Determine the [X, Y] coordinate at the center of the cell enclosing the given text.  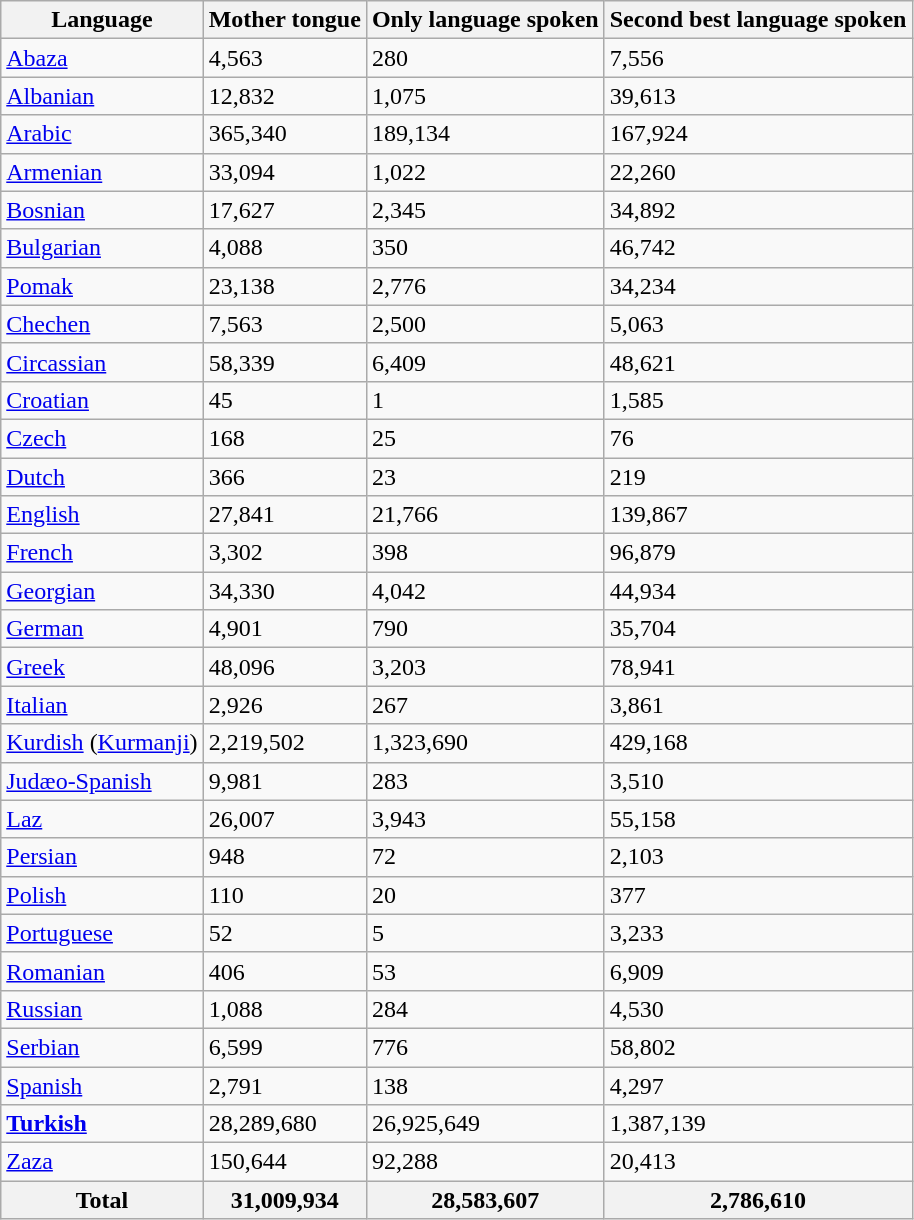
Greek [102, 667]
284 [485, 1009]
6,409 [485, 362]
45 [284, 400]
1,323,690 [485, 743]
Arabic [102, 134]
Romanian [102, 971]
4,042 [485, 591]
1,387,139 [758, 1124]
44,934 [758, 591]
189,134 [485, 134]
150,644 [284, 1162]
34,330 [284, 591]
Judæo-Spanish [102, 781]
92,288 [485, 1162]
948 [284, 857]
9,981 [284, 781]
1,088 [284, 1009]
53 [485, 971]
Armenian [102, 172]
2,776 [485, 286]
267 [485, 705]
Bulgarian [102, 248]
5 [485, 933]
Kurdish (Kurmanji) [102, 743]
3,302 [284, 553]
366 [284, 477]
4,530 [758, 1009]
58,339 [284, 362]
Laz [102, 819]
2,926 [284, 705]
776 [485, 1047]
78,941 [758, 667]
French [102, 553]
377 [758, 895]
Italian [102, 705]
2,791 [284, 1085]
350 [485, 248]
Only language spoken [485, 20]
219 [758, 477]
429,168 [758, 743]
1 [485, 400]
Portuguese [102, 933]
35,704 [758, 629]
12,832 [284, 96]
76 [758, 438]
4,297 [758, 1085]
3,510 [758, 781]
Polish [102, 895]
2,219,502 [284, 743]
Bosnian [102, 210]
3,203 [485, 667]
20,413 [758, 1162]
Croatian [102, 400]
46,742 [758, 248]
34,234 [758, 286]
33,094 [284, 172]
4,901 [284, 629]
52 [284, 933]
28,583,607 [485, 1200]
Albanian [102, 96]
4,088 [284, 248]
6,599 [284, 1047]
Total [102, 1200]
21,766 [485, 515]
39,613 [758, 96]
48,621 [758, 362]
German [102, 629]
26,925,649 [485, 1124]
1,075 [485, 96]
6,909 [758, 971]
7,563 [284, 324]
Circassian [102, 362]
406 [284, 971]
Persian [102, 857]
365,340 [284, 134]
34,892 [758, 210]
Russian [102, 1009]
55,158 [758, 819]
Czech [102, 438]
Second best language spoken [758, 20]
7,556 [758, 58]
167,924 [758, 134]
398 [485, 553]
Dutch [102, 477]
4,563 [284, 58]
Zaza [102, 1162]
58,802 [758, 1047]
25 [485, 438]
Pomak [102, 286]
110 [284, 895]
17,627 [284, 210]
22,260 [758, 172]
168 [284, 438]
Spanish [102, 1085]
20 [485, 895]
2,345 [485, 210]
280 [485, 58]
5,063 [758, 324]
Serbian [102, 1047]
283 [485, 781]
1,585 [758, 400]
31,009,934 [284, 1200]
2,103 [758, 857]
27,841 [284, 515]
3,943 [485, 819]
2,786,610 [758, 1200]
96,879 [758, 553]
Chechen [102, 324]
23,138 [284, 286]
48,096 [284, 667]
1,022 [485, 172]
3,861 [758, 705]
790 [485, 629]
Abaza [102, 58]
English [102, 515]
139,867 [758, 515]
3,233 [758, 933]
23 [485, 477]
Language [102, 20]
28,289,680 [284, 1124]
26,007 [284, 819]
138 [485, 1085]
Mother tongue [284, 20]
72 [485, 857]
2,500 [485, 324]
Georgian [102, 591]
Turkish [102, 1124]
